Locate the cell with the specified text and output its (x, y) center coordinate. 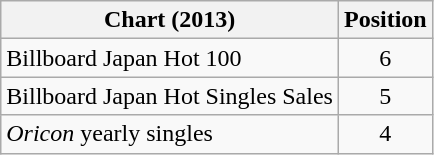
4 (385, 134)
Chart (2013) (170, 20)
Billboard Japan Hot 100 (170, 58)
5 (385, 96)
Billboard Japan Hot Singles Sales (170, 96)
6 (385, 58)
Position (385, 20)
Oricon yearly singles (170, 134)
